Return the (X, Y) coordinate for the center point of the cell that contains the specified text.  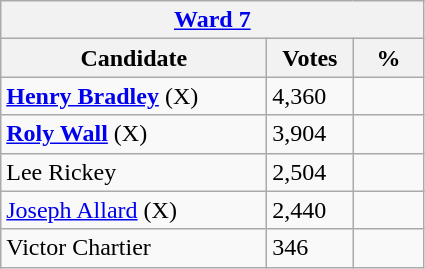
Joseph Allard (X) (134, 210)
% (388, 58)
4,360 (310, 96)
Lee Rickey (134, 172)
Roly Wall (X) (134, 134)
2,440 (310, 210)
Ward 7 (212, 20)
346 (310, 248)
Candidate (134, 58)
2,504 (310, 172)
Votes (310, 58)
Victor Chartier (134, 248)
Henry Bradley (X) (134, 96)
3,904 (310, 134)
